Scan for the cell matching the given text and deliver its (x, y) coordinate at center. 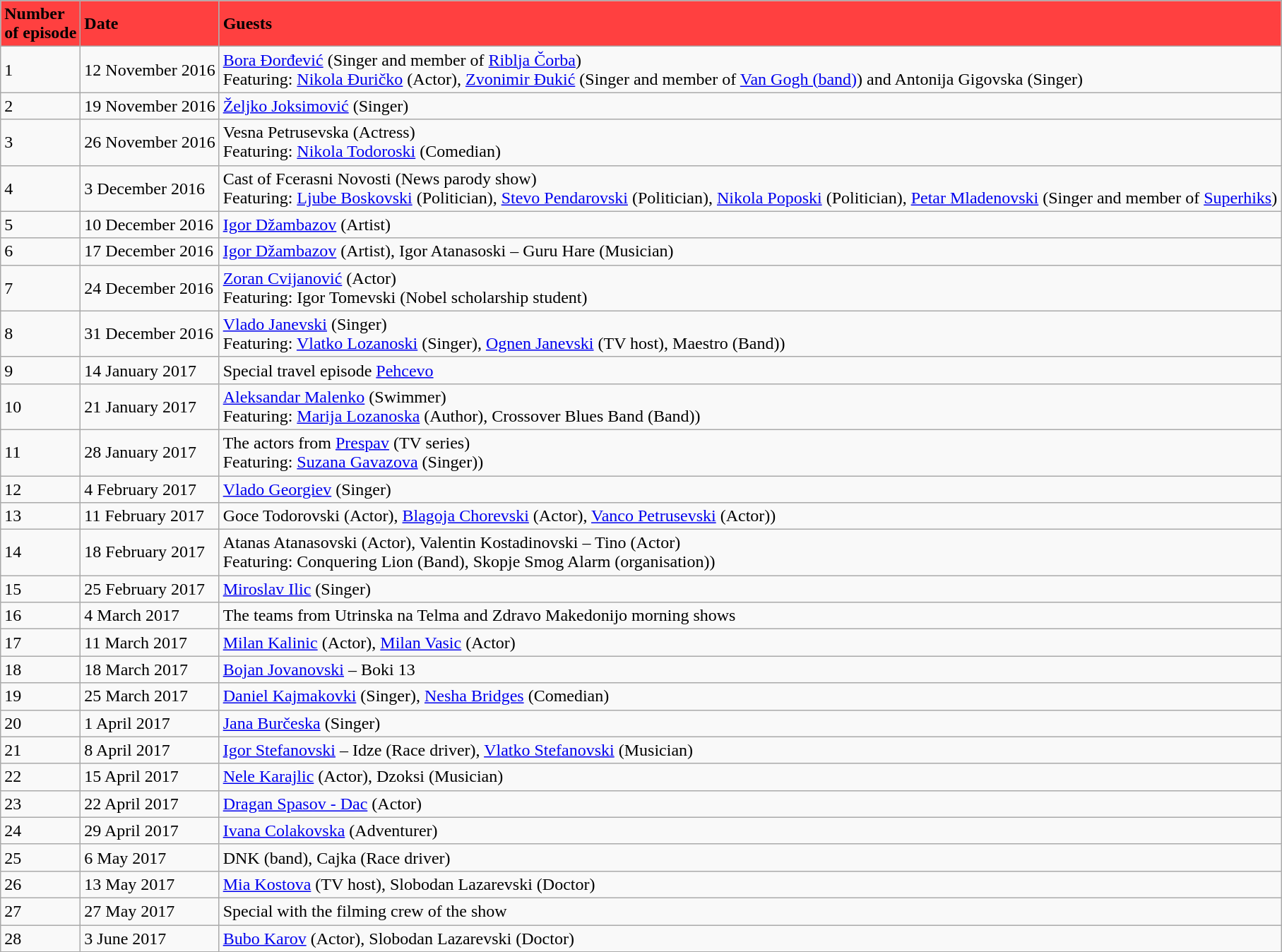
Miroslav Ilic (Singer) (750, 589)
4 February 2017 (150, 489)
Zoran Cvijanović (Actor)Featuring: Igor Tomevski (Nobel scholarship student) (750, 288)
The teams from Utrinska na Telma and Zdravo Makedonijo morning shows (750, 616)
18 (41, 670)
29 April 2017 (150, 831)
17 December 2016 (150, 251)
26 (41, 884)
Bojan Jovanovski – Boki 13 (750, 670)
12 (41, 489)
7 (41, 288)
25 March 2017 (150, 696)
27 (41, 911)
Jana Burčeska (Singer) (750, 723)
5 (41, 225)
4 March 2017 (150, 616)
25 February 2017 (150, 589)
Guests (750, 24)
8 April 2017 (150, 750)
Željko Joksimović (Singer) (750, 106)
11 March 2017 (150, 643)
28 (41, 939)
28 January 2017 (150, 452)
Nele Karajlic (Actor), Dzoksi (Musician) (750, 777)
15 April 2017 (150, 777)
The actors from Prespav (TV series)Featuring: Suzana Gavazova (Singer)) (750, 452)
21 January 2017 (150, 407)
3 June 2017 (150, 939)
31 December 2016 (150, 333)
Igor Džambazov (Artist) (750, 225)
14 January 2017 (150, 370)
Date (150, 24)
13 May 2017 (150, 884)
Daniel Kajmakovki (Singer), Nesha Bridges (Comedian) (750, 696)
18 February 2017 (150, 552)
26 November 2016 (150, 143)
9 (41, 370)
17 (41, 643)
14 (41, 552)
Milan Kalinic (Actor), Milan Vasic (Actor) (750, 643)
Goce Todorovski (Actor), Blagoja Chorevski (Actor), Vanco Petrusevski (Actor)) (750, 516)
24 December 2016 (150, 288)
Special with the filming crew of the show (750, 911)
Aleksandar Malenko (Swimmer)Featuring: Marija Lozanoska (Author), Crossover Blues Band (Band)) (750, 407)
Vlado Georgiev (Singer) (750, 489)
23 (41, 804)
Vesna Petrusevska (Actress)Featuring: Nikola Todoroski (Comedian) (750, 143)
Vlado Janevski (Singer)Featuring: Vlatko Lozanoski (Singer), Ognen Janevski (TV host), Maestro (Band)) (750, 333)
16 (41, 616)
Dragan Spasov - Dac (Actor) (750, 804)
Special travel episode Pehcevo (750, 370)
13 (41, 516)
Ivana Colakovska (Adventurer) (750, 831)
25 (41, 857)
6 May 2017 (150, 857)
4 (41, 188)
20 (41, 723)
11 (41, 452)
Mia Kostova (TV host), Slobodan Lazarevski (Doctor) (750, 884)
Numberof episode (41, 24)
DNK (band), Cajka (Race driver) (750, 857)
22 April 2017 (150, 804)
24 (41, 831)
8 (41, 333)
15 (41, 589)
Bubo Karov (Actor), Slobodan Lazarevski (Doctor) (750, 939)
Atanas Atanasovski (Actor), Valentin Kostadinovski – Tino (Actor)Featuring: Conquering Lion (Band), Skopje Smog Alarm (organisation)) (750, 552)
27 May 2017 (150, 911)
22 (41, 777)
Igor Džambazov (Artist), Igor Atanasoski – Guru Hare (Musician) (750, 251)
19 November 2016 (150, 106)
3 (41, 143)
6 (41, 251)
Igor Stefanovski – Idze (Race driver), Vlatko Stefanovski (Musician) (750, 750)
12 November 2016 (150, 69)
18 March 2017 (150, 670)
21 (41, 750)
10 December 2016 (150, 225)
1 April 2017 (150, 723)
19 (41, 696)
2 (41, 106)
11 February 2017 (150, 516)
1 (41, 69)
10 (41, 407)
3 December 2016 (150, 188)
